Provide the (x, y) coordinate of the cell's center where the given text is located.  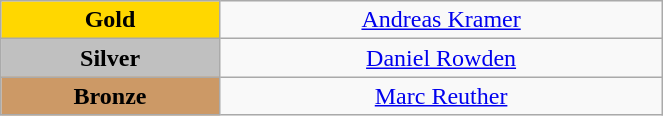
Andreas Kramer (441, 20)
Daniel Rowden (441, 58)
Marc Reuther (441, 96)
Silver (110, 58)
Bronze (110, 96)
Gold (110, 20)
